Search for the cell housing the specified text and yield its [x, y] center coordinate. 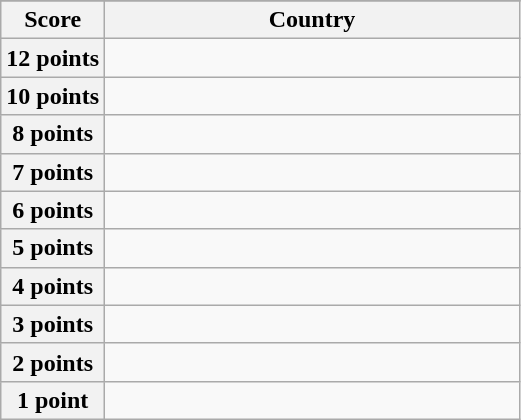
10 points [53, 96]
Country [312, 20]
Score [53, 20]
3 points [53, 324]
8 points [53, 134]
7 points [53, 172]
1 point [53, 400]
6 points [53, 210]
5 points [53, 248]
4 points [53, 286]
2 points [53, 362]
12 points [53, 58]
